Output the [X, Y] coordinate of the center of the cell containing the given text.  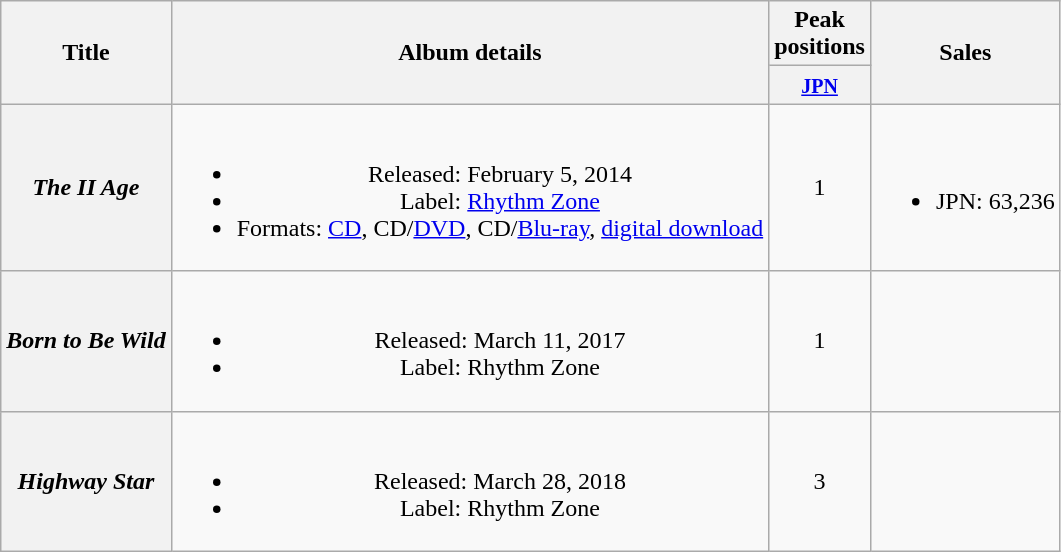
Sales [965, 52]
Released: February 5, 2014 Label: Rhythm ZoneFormats: CD, CD/DVD, CD/Blu-ray, digital download [470, 188]
Born to Be Wild [86, 341]
Album details [470, 52]
Released: March 11, 2017 Label: Rhythm Zone [470, 341]
Peak positions [820, 34]
Highway Star [86, 481]
3 [820, 481]
JPN [820, 85]
JPN: 63,236 [965, 188]
The II Age [86, 188]
Title [86, 52]
Released: March 28, 2018 Label: Rhythm Zone [470, 481]
